Provide the [x, y] coordinate of the cell's center where the given text is located.  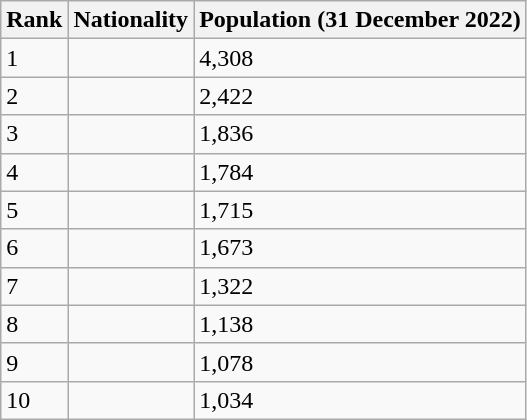
1,784 [360, 172]
1 [34, 58]
10 [34, 400]
7 [34, 286]
Nationality [131, 20]
2,422 [360, 96]
1,138 [360, 324]
1,673 [360, 248]
1,715 [360, 210]
6 [34, 248]
4,308 [360, 58]
3 [34, 134]
1,836 [360, 134]
2 [34, 96]
1,078 [360, 362]
Population (31 December 2022) [360, 20]
8 [34, 324]
1,034 [360, 400]
Rank [34, 20]
5 [34, 210]
4 [34, 172]
1,322 [360, 286]
9 [34, 362]
